Identify which cell holds the provided text, then report its (x, y) central coordinate. 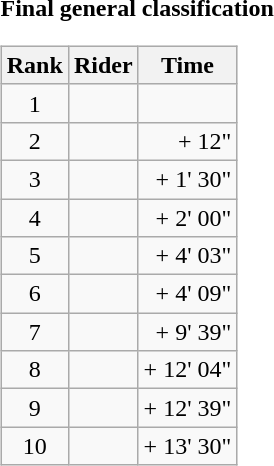
Rider (103, 65)
5 (34, 256)
10 (34, 446)
1 (34, 103)
3 (34, 179)
+ 4' 03" (188, 256)
8 (34, 370)
Rank (34, 65)
+ 2' 00" (188, 217)
+ 12' 04" (188, 370)
4 (34, 217)
+ 13' 30" (188, 446)
+ 12" (188, 141)
7 (34, 332)
9 (34, 408)
6 (34, 294)
+ 1' 30" (188, 179)
2 (34, 141)
+ 4' 09" (188, 294)
+ 12' 39" (188, 408)
Time (188, 65)
+ 9' 39" (188, 332)
